Extract the (X, Y) coordinate from the center of the cell holding the provided text.  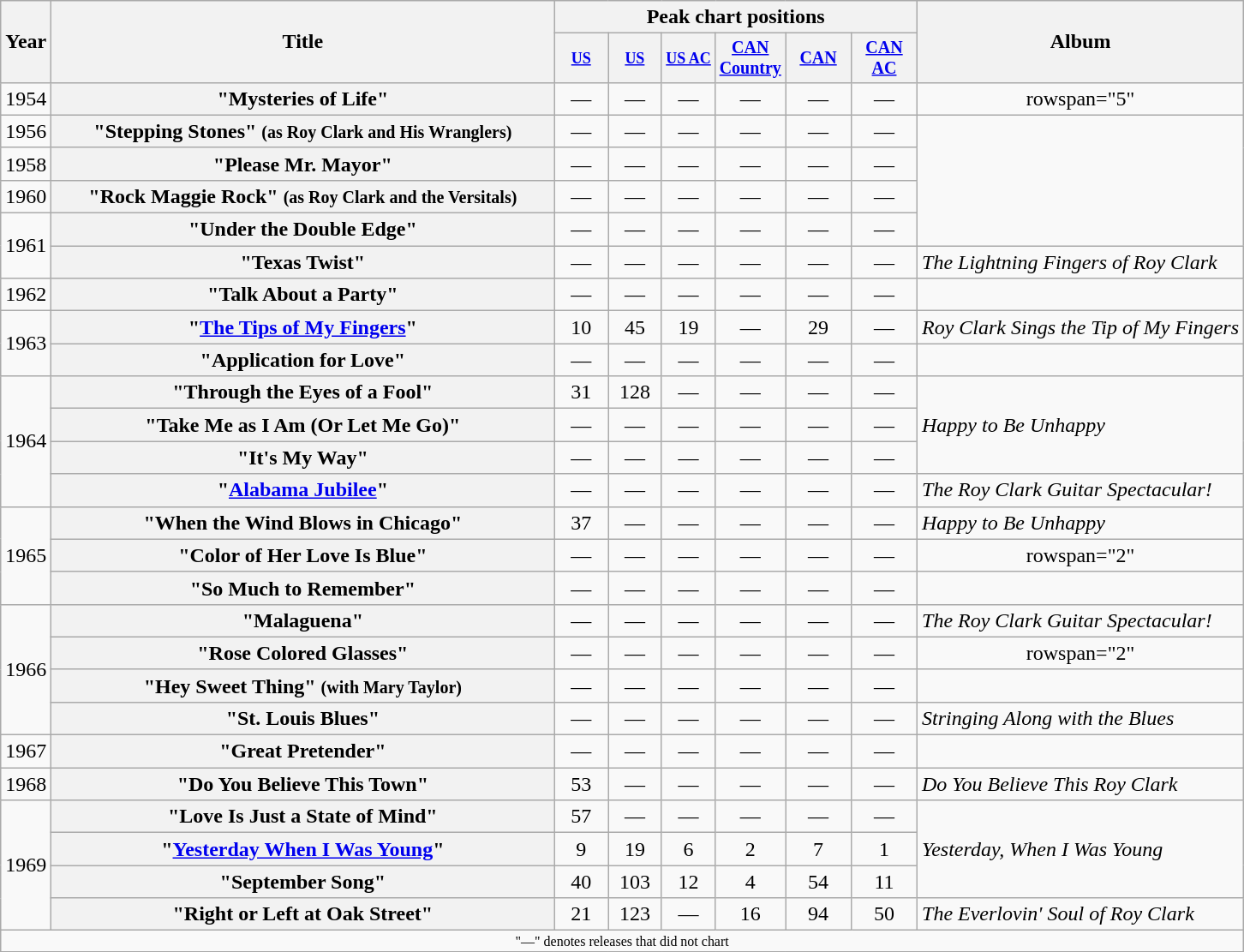
"Through the Eyes of a Fool" (303, 392)
CAN Country (751, 58)
Roy Clark Sings the Tip of My Fingers (1081, 327)
1965 (26, 555)
9 (581, 849)
1962 (26, 295)
US AC (689, 58)
7 (819, 849)
"The Tips of My Fingers" (303, 327)
29 (819, 327)
94 (819, 914)
45 (636, 327)
CAN AC (884, 58)
37 (581, 523)
"Talk About a Party" (303, 295)
Title (303, 42)
1958 (26, 164)
"So Much to Remember" (303, 588)
"When the Wind Blows in Chicago" (303, 523)
4 (751, 882)
1963 (26, 344)
1 (884, 849)
"Great Pretender" (303, 751)
1964 (26, 441)
1960 (26, 196)
"—" denotes releases that did not chart (622, 941)
2 (751, 849)
40 (581, 882)
"Under the Double Edge" (303, 230)
57 (581, 817)
"Right or Left at Oak Street" (303, 914)
"It's My Way" (303, 458)
"Rock Maggie Rock" (as Roy Clark and the Versitals) (303, 196)
"Love Is Just a State of Mind" (303, 817)
Stringing Along with the Blues (1081, 718)
"Please Mr. Mayor" (303, 164)
53 (581, 784)
CAN (819, 58)
1961 (26, 246)
1967 (26, 751)
31 (581, 392)
The Everlovin' Soul of Roy Clark (1081, 914)
"Do You Believe This Town" (303, 784)
10 (581, 327)
6 (689, 849)
Peak chart positions (736, 17)
"Take Me as I Am (Or Let Me Go)" (303, 425)
"St. Louis Blues" (303, 718)
1968 (26, 784)
16 (751, 914)
"Malaguena" (303, 620)
1956 (26, 131)
1969 (26, 865)
"Texas Twist" (303, 262)
"Hey Sweet Thing" (with Mary Taylor) (303, 686)
"Rose Colored Glasses" (303, 653)
Year (26, 42)
1966 (26, 669)
21 (581, 914)
128 (636, 392)
"Mysteries of Life" (303, 99)
"Alabama Jubilee" (303, 490)
54 (819, 882)
Yesterday, When I Was Young (1081, 849)
"Application for Love" (303, 360)
11 (884, 882)
"Yesterday When I Was Young" (303, 849)
12 (689, 882)
The Lightning Fingers of Roy Clark (1081, 262)
rowspan="5" (1081, 99)
"September Song" (303, 882)
103 (636, 882)
1954 (26, 99)
Do You Believe This Roy Clark (1081, 784)
50 (884, 914)
Album (1081, 42)
"Stepping Stones" (as Roy Clark and His Wranglers) (303, 131)
"Color of Her Love Is Blue" (303, 555)
123 (636, 914)
